From the cell containing the given text, extract its center point as [X, Y] coordinate. 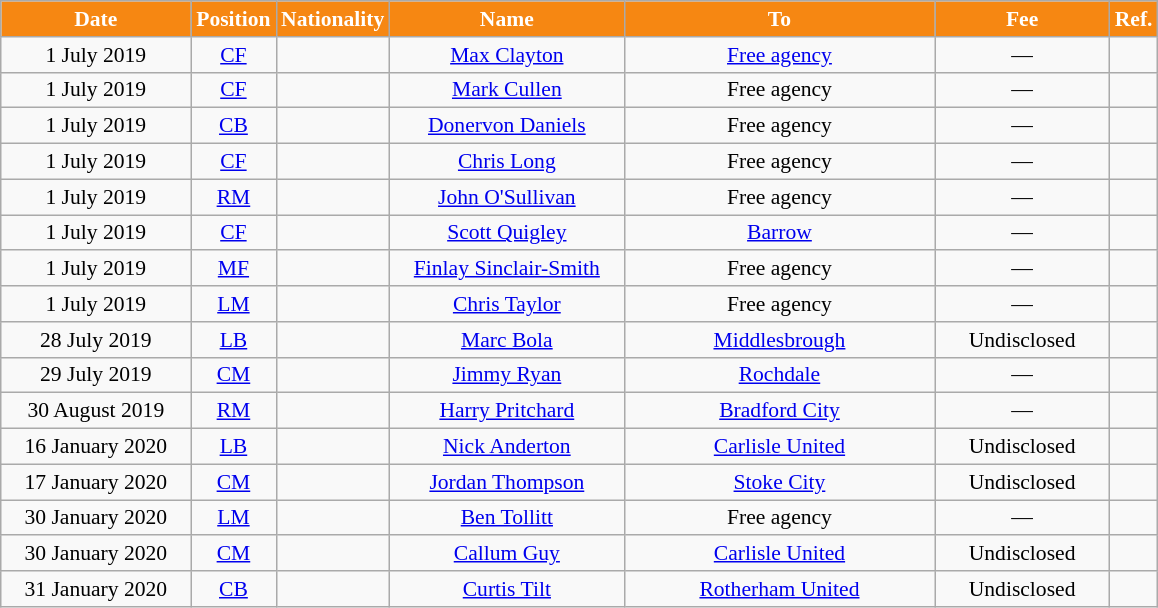
Curtis Tilt [506, 589]
Rochdale [779, 375]
Max Clayton [506, 55]
Nick Anderton [506, 447]
Donervon Daniels [506, 126]
John O'Sullivan [506, 197]
Mark Cullen [506, 90]
Barrow [779, 233]
To [779, 19]
16 January 2020 [96, 447]
Bradford City [779, 411]
Middlesbrough [779, 340]
Callum Guy [506, 554]
29 July 2019 [96, 375]
Jordan Thompson [506, 482]
Marc Bola [506, 340]
31 January 2020 [96, 589]
Rotherham United [779, 589]
Nationality [332, 19]
Position [234, 19]
Jimmy Ryan [506, 375]
Chris Taylor [506, 304]
Ben Tollitt [506, 518]
Date [96, 19]
Fee [1022, 19]
Stoke City [779, 482]
MF [234, 269]
Scott Quigley [506, 233]
Chris Long [506, 162]
17 January 2020 [96, 482]
28 July 2019 [96, 340]
Ref. [1134, 19]
30 August 2019 [96, 411]
Name [506, 19]
Finlay Sinclair-Smith [506, 269]
Harry Pritchard [506, 411]
